Output the (x, y) coordinate of the center of the cell containing the given text.  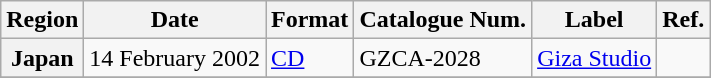
Japan (42, 58)
14 February 2002 (175, 58)
Format (310, 20)
Ref. (684, 20)
Label (594, 20)
Region (42, 20)
Date (175, 20)
GZCA-2028 (443, 58)
Catalogue Num. (443, 20)
Giza Studio (594, 58)
CD (310, 58)
